Output the [x, y] coordinate of the center of the cell containing the given text.  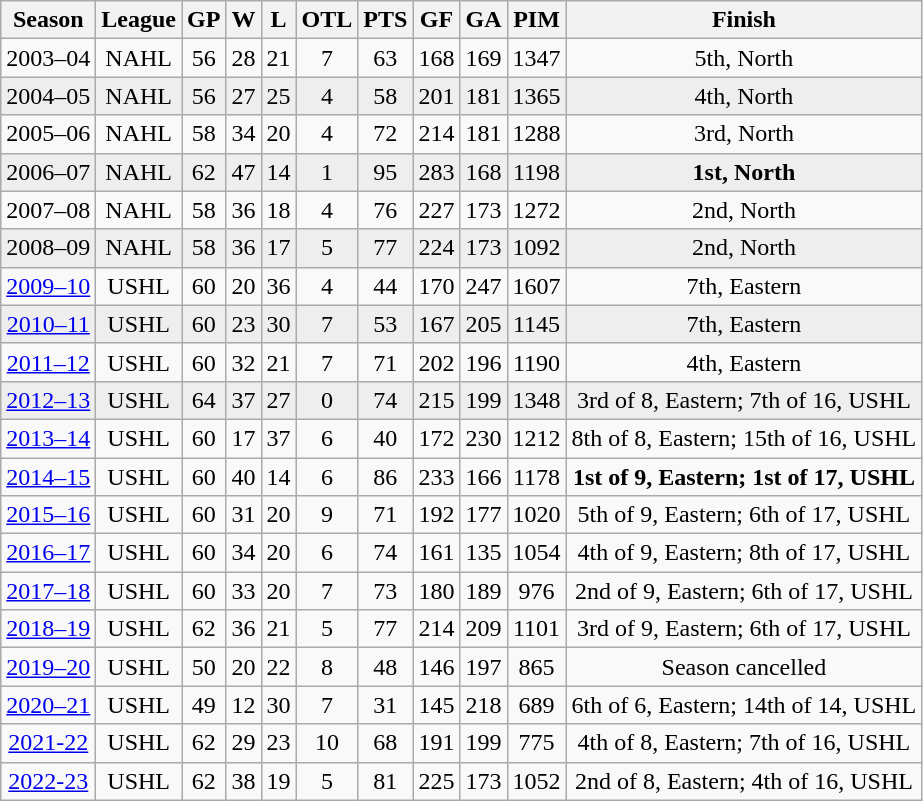
196 [484, 362]
1288 [536, 134]
775 [536, 743]
225 [436, 781]
2005–06 [48, 134]
73 [386, 591]
1347 [536, 58]
2014–15 [48, 477]
215 [436, 400]
48 [386, 667]
247 [484, 286]
OTL [327, 20]
230 [484, 438]
209 [484, 629]
2020–21 [48, 705]
95 [386, 172]
205 [484, 324]
50 [204, 667]
1101 [536, 629]
5th of 9, Eastern; 6th of 17, USHL [744, 515]
GF [436, 20]
L [278, 20]
169 [484, 58]
218 [484, 705]
W [244, 20]
8 [327, 667]
233 [436, 477]
283 [436, 172]
3rd, North [744, 134]
25 [278, 96]
22 [278, 667]
81 [386, 781]
135 [484, 553]
161 [436, 553]
2021-22 [48, 743]
4th of 8, Eastern; 7th of 16, USHL [744, 743]
63 [386, 58]
1092 [536, 248]
53 [386, 324]
2022-23 [48, 781]
2017–18 [48, 591]
2nd of 8, Eastern; 4th of 16, USHL [744, 781]
47 [244, 172]
2010–11 [48, 324]
3rd of 9, Eastern; 6th of 17, USHL [744, 629]
1st, North [744, 172]
12 [244, 705]
2012–13 [48, 400]
180 [436, 591]
2013–14 [48, 438]
10 [327, 743]
202 [436, 362]
1020 [536, 515]
191 [436, 743]
865 [536, 667]
49 [204, 705]
29 [244, 743]
28 [244, 58]
2016–17 [48, 553]
1145 [536, 324]
1607 [536, 286]
1212 [536, 438]
GA [484, 20]
2015–16 [48, 515]
1348 [536, 400]
1198 [536, 172]
4th, Eastern [744, 362]
227 [436, 210]
2018–19 [48, 629]
2004–05 [48, 96]
2003–04 [48, 58]
172 [436, 438]
8th of 8, Eastern; 15th of 16, USHL [744, 438]
177 [484, 515]
Finish [744, 20]
32 [244, 362]
1st of 9, Eastern; 1st of 17, USHL [744, 477]
19 [278, 781]
146 [436, 667]
1272 [536, 210]
33 [244, 591]
68 [386, 743]
Season cancelled [744, 667]
192 [436, 515]
64 [204, 400]
2nd of 9, Eastern; 6th of 17, USHL [744, 591]
2008–09 [48, 248]
2011–12 [48, 362]
9 [327, 515]
18 [278, 210]
72 [386, 134]
6th of 6, Eastern; 14th of 14, USHL [744, 705]
League [139, 20]
1052 [536, 781]
170 [436, 286]
976 [536, 591]
86 [386, 477]
38 [244, 781]
2007–08 [48, 210]
197 [484, 667]
PIM [536, 20]
201 [436, 96]
2006–07 [48, 172]
76 [386, 210]
189 [484, 591]
5th, North [744, 58]
1365 [536, 96]
1054 [536, 553]
2019–20 [48, 667]
Season [48, 20]
224 [436, 248]
3rd of 8, Eastern; 7th of 16, USHL [744, 400]
167 [436, 324]
4th, North [744, 96]
2009–10 [48, 286]
44 [386, 286]
4th of 9, Eastern; 8th of 17, USHL [744, 553]
PTS [386, 20]
689 [536, 705]
1 [327, 172]
1178 [536, 477]
166 [484, 477]
0 [327, 400]
1190 [536, 362]
145 [436, 705]
GP [204, 20]
